Provide the [x, y] coordinate of the cell's center where the given text is located.  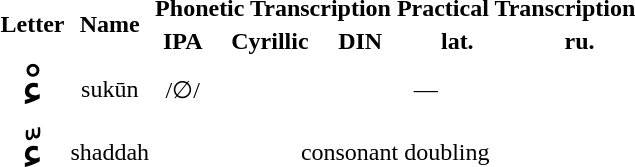
DIN [360, 41]
sukūn [110, 89]
IPA [183, 41]
lat. [457, 41]
Cyrillic [270, 41]
/∅/ [183, 89]
